For the text-containing cell, return its midpoint in (x, y) coordinate format. 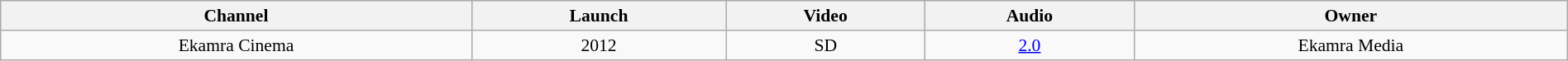
Launch (599, 16)
Ekamra Media (1350, 45)
Audio (1030, 16)
2012 (599, 45)
2.0 (1030, 45)
Video (825, 16)
Owner (1350, 16)
Ekamra Cinema (237, 45)
Channel (237, 16)
SD (825, 45)
